Return [X, Y] of the center of cell containing provided text 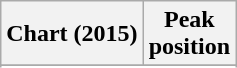
Chart (2015) [72, 34]
Peakposition [189, 34]
